Detect which cell encompasses the target text, then output its [X, Y] center coordinate. 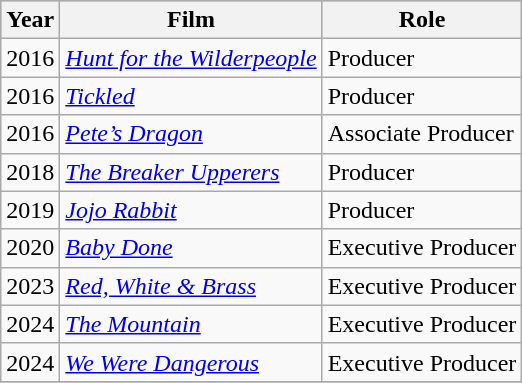
2019 [30, 210]
Hunt for the Wilderpeople [191, 58]
Baby Done [191, 248]
Red, White & Brass [191, 286]
Role [422, 20]
Pete’s Dragon [191, 134]
2020 [30, 248]
We Were Dangerous [191, 362]
Jojo Rabbit [191, 210]
Year [30, 20]
The Breaker Upperers [191, 172]
Film [191, 20]
2023 [30, 286]
2018 [30, 172]
The Mountain [191, 324]
Associate Producer [422, 134]
Tickled [191, 96]
